Pinpoint the cell where the given text exists, returning its (x, y) midpoint coordinate. 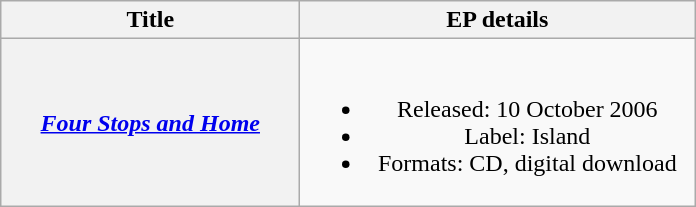
Four Stops and Home (150, 122)
Released: 10 October 2006Label: IslandFormats: CD, digital download (498, 122)
EP details (498, 20)
Title (150, 20)
